For the text-containing cell, return its midpoint in [x, y] coordinate format. 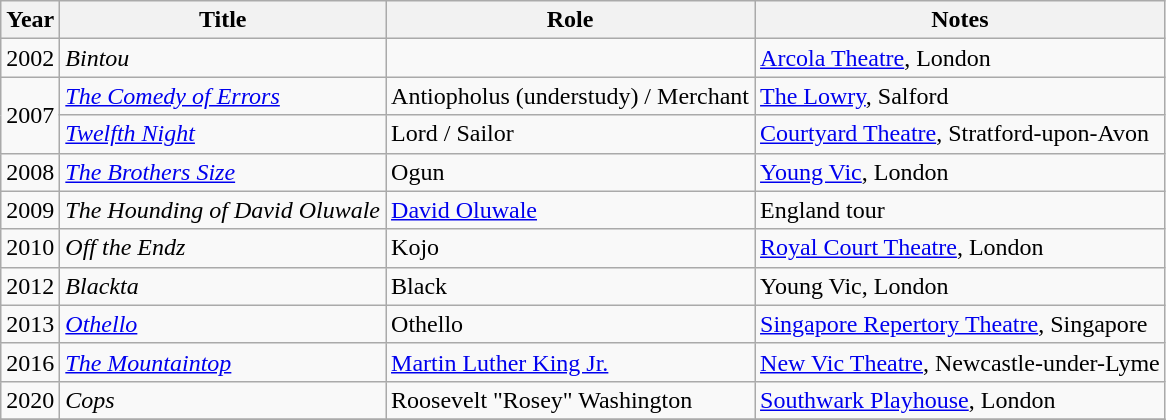
Black [570, 286]
Year [30, 20]
Cops [223, 400]
Notes [960, 20]
Roosevelt "Rosey" Washington [570, 400]
Courtyard Theatre, Stratford-upon-Avon [960, 134]
2010 [30, 248]
Singapore Repertory Theatre, Singapore [960, 324]
The Mountaintop [223, 362]
Arcola Theatre, London [960, 58]
The Lowry, Salford [960, 96]
Bintou [223, 58]
Blackta [223, 286]
2002 [30, 58]
2013 [30, 324]
2012 [30, 286]
The Brothers Size [223, 172]
Antiopholus (understudy) / Merchant [570, 96]
New Vic Theatre, Newcastle-under-Lyme [960, 362]
England tour [960, 210]
Off the Endz [223, 248]
Twelfth Night [223, 134]
The Comedy of Errors [223, 96]
Kojo [570, 248]
Title [223, 20]
The Hounding of David Oluwale [223, 210]
2008 [30, 172]
2009 [30, 210]
Ogun [570, 172]
David Oluwale [570, 210]
Royal Court Theatre, London [960, 248]
2020 [30, 400]
Martin Luther King Jr. [570, 362]
2016 [30, 362]
Lord / Sailor [570, 134]
Role [570, 20]
Southwark Playhouse, London [960, 400]
2007 [30, 115]
